Pinpoint the cell where the given text exists, returning its [x, y] midpoint coordinate. 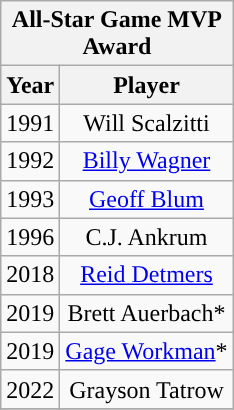
Year [30, 85]
C.J. Ankrum [146, 237]
Billy Wagner [146, 161]
Grayson Tatrow [146, 389]
2022 [30, 389]
Reid Detmers [146, 275]
1996 [30, 237]
2018 [30, 275]
Player [146, 85]
1991 [30, 123]
Gage Workman* [146, 351]
Will Scalzitti [146, 123]
1992 [30, 161]
All-Star Game MVP Award [117, 34]
Brett Auerbach* [146, 313]
Geoff Blum [146, 199]
1993 [30, 199]
